Scan for the cell matching the given text and deliver its (X, Y) coordinate at center. 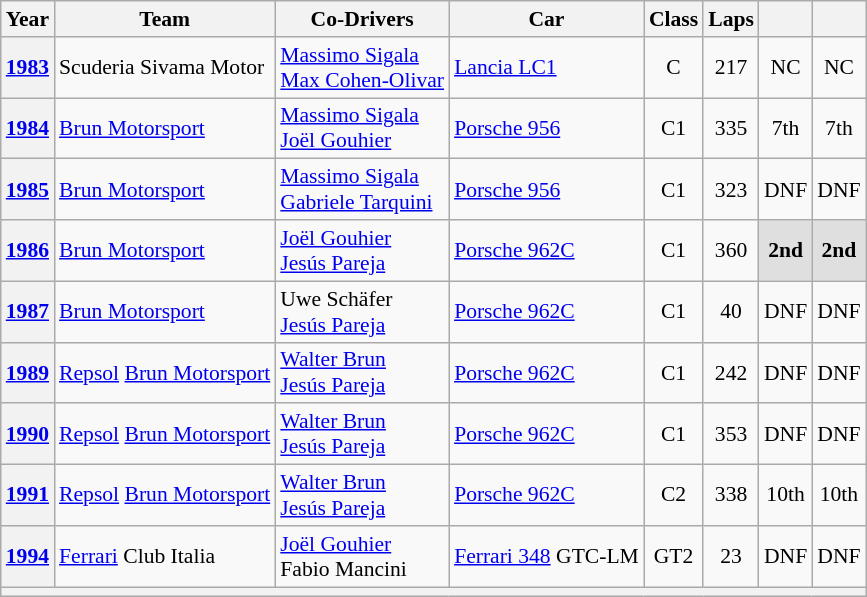
360 (731, 250)
C2 (674, 496)
217 (731, 68)
40 (731, 312)
Car (546, 19)
Scuderia Sivama Motor (164, 68)
1990 (28, 434)
Massimo Sigala Joël Gouhier (362, 128)
C (674, 68)
323 (731, 190)
23 (731, 556)
242 (731, 372)
1987 (28, 312)
353 (731, 434)
1983 (28, 68)
1985 (28, 190)
Year (28, 19)
1989 (28, 372)
GT2 (674, 556)
335 (731, 128)
Lancia LC1 (546, 68)
Class (674, 19)
Laps (731, 19)
1984 (28, 128)
Joël Gouhier Fabio Mancini (362, 556)
Team (164, 19)
Co-Drivers (362, 19)
Uwe Schäfer Jesús Pareja (362, 312)
Joël Gouhier Jesús Pareja (362, 250)
Massimo Sigala Max Cohen-Olivar (362, 68)
Massimo Sigala Gabriele Tarquini (362, 190)
1994 (28, 556)
1986 (28, 250)
1991 (28, 496)
Ferrari Club Italia (164, 556)
338 (731, 496)
Ferrari 348 GTC-LM (546, 556)
